Return the (X, Y) coordinate for the center point of the cell that contains the specified text.  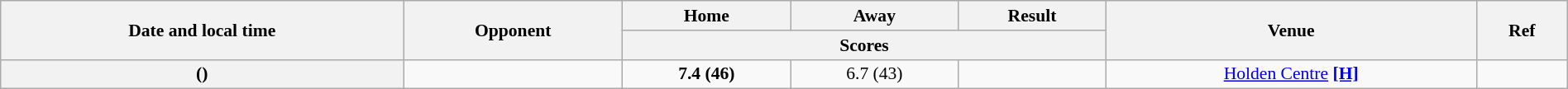
Holden Centre [H] (1291, 74)
Result (1032, 16)
Date and local time (202, 30)
() (202, 74)
Venue (1291, 30)
Away (875, 16)
Ref (1522, 30)
6.7 (43) (875, 74)
Opponent (513, 30)
7.4 (46) (706, 74)
Home (706, 16)
Scores (864, 45)
